Capture the cell that displays the provided text and extract its (X, Y) central coordinate. 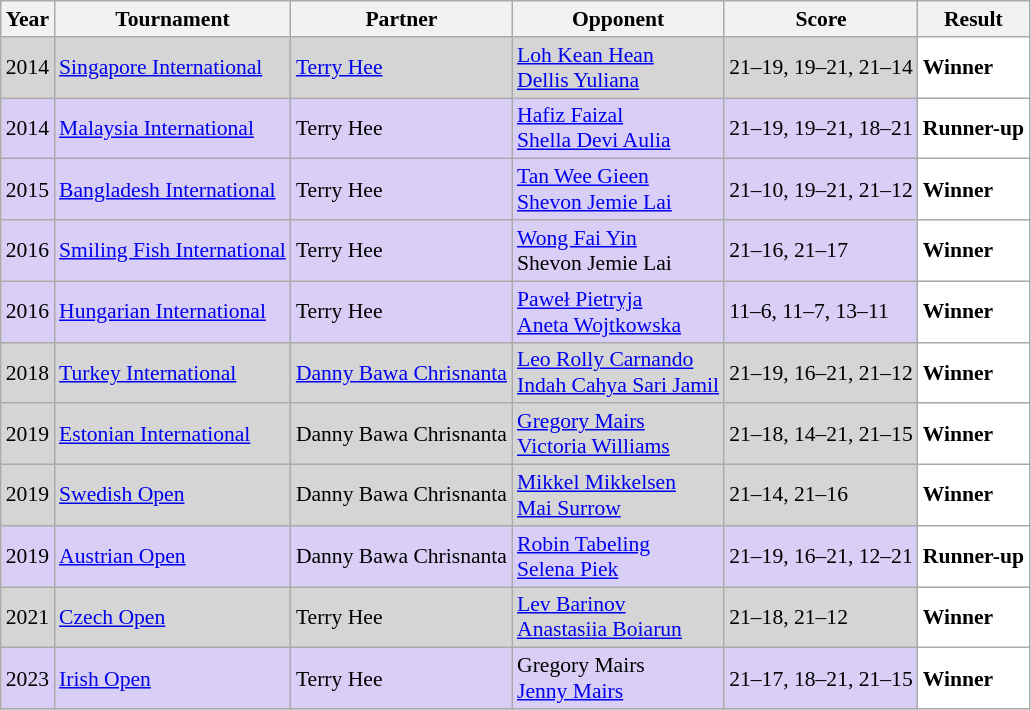
Czech Open (172, 618)
Bangladesh International (172, 190)
Smiling Fish International (172, 250)
Swedish Open (172, 496)
Turkey International (172, 372)
Hafiz Faizal Shella Devi Aulia (618, 128)
Score (821, 19)
Tan Wee Gieen Shevon Jemie Lai (618, 190)
Partner (402, 19)
21–17, 18–21, 21–15 (821, 678)
Estonian International (172, 434)
Gregory Mairs Victoria Williams (618, 434)
Robin Tabeling Selena Piek (618, 556)
Leo Rolly Carnando Indah Cahya Sari Jamil (618, 372)
Irish Open (172, 678)
21–19, 19–21, 18–21 (821, 128)
Loh Kean Hean Dellis Yuliana (618, 68)
Malaysia International (172, 128)
Gregory Mairs Jenny Mairs (618, 678)
Paweł Pietryja Aneta Wojtkowska (618, 312)
Singapore International (172, 68)
Wong Fai Yin Shevon Jemie Lai (618, 250)
21–19, 16–21, 12–21 (821, 556)
21–19, 16–21, 21–12 (821, 372)
2015 (28, 190)
21–19, 19–21, 21–14 (821, 68)
2023 (28, 678)
21–18, 14–21, 21–15 (821, 434)
11–6, 11–7, 13–11 (821, 312)
Austrian Open (172, 556)
Opponent (618, 19)
21–14, 21–16 (821, 496)
2021 (28, 618)
Year (28, 19)
2018 (28, 372)
Tournament (172, 19)
Lev Barinov Anastasiia Boiarun (618, 618)
21–10, 19–21, 21–12 (821, 190)
21–16, 21–17 (821, 250)
Result (974, 19)
21–18, 21–12 (821, 618)
Mikkel Mikkelsen Mai Surrow (618, 496)
Hungarian International (172, 312)
